For the text-containing cell, return its midpoint in [x, y] coordinate format. 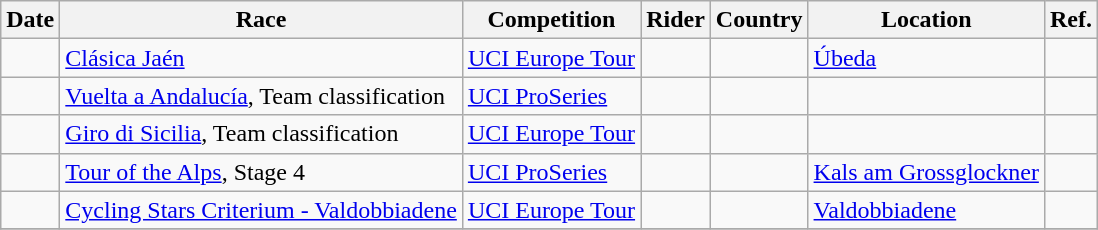
Kals am Grossglockner [926, 172]
Cycling Stars Criterium - Valdobbiadene [262, 210]
Competition [551, 20]
Giro di Sicilia, Team classification [262, 134]
Country [759, 20]
Clásica Jaén [262, 58]
Valdobbiadene [926, 210]
Rider [676, 20]
Úbeda [926, 58]
Date [30, 20]
Ref. [1070, 20]
Tour of the Alps, Stage 4 [262, 172]
Vuelta a Andalucía, Team classification [262, 96]
Location [926, 20]
Race [262, 20]
